Detect which cell encompasses the target text, then output its [X, Y] center coordinate. 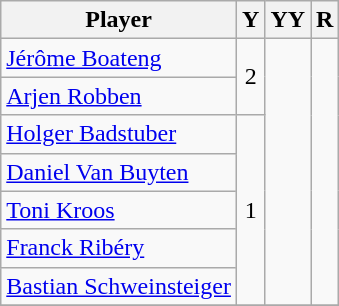
YY [288, 20]
Daniel Van Buyten [119, 172]
Franck Ribéry [119, 248]
2 [250, 77]
Y [250, 20]
Player [119, 20]
Bastian Schweinsteiger [119, 286]
Toni Kroos [119, 210]
Arjen Robben [119, 96]
Holger Badstuber [119, 134]
R [325, 20]
Jérôme Boateng [119, 58]
1 [250, 210]
